Determine the [X, Y] coordinate at the center of the cell enclosing the given text.  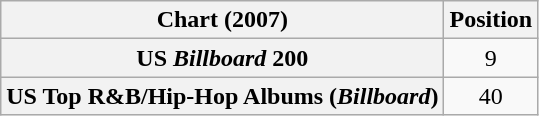
US Billboard 200 [222, 58]
Chart (2007) [222, 20]
US Top R&B/Hip-Hop Albums (Billboard) [222, 96]
40 [491, 96]
9 [491, 58]
Position [491, 20]
